Search for the cell housing the specified text and yield its [X, Y] center coordinate. 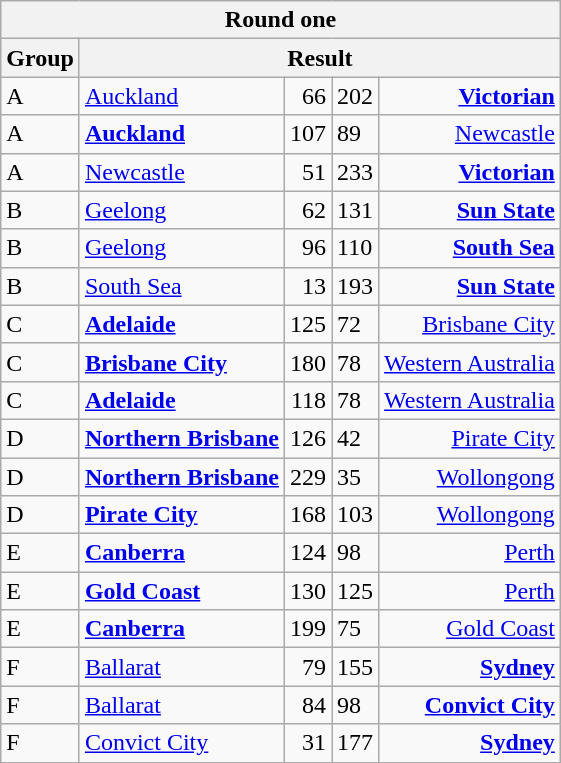
66 [308, 96]
42 [356, 438]
110 [356, 248]
155 [356, 667]
Group [40, 58]
96 [308, 248]
Round one [281, 20]
118 [308, 400]
13 [308, 286]
233 [356, 172]
35 [356, 477]
202 [356, 96]
75 [356, 629]
229 [308, 477]
79 [308, 667]
62 [308, 210]
130 [308, 591]
177 [356, 743]
31 [308, 743]
168 [308, 515]
Result [320, 58]
72 [356, 324]
126 [308, 438]
103 [356, 515]
107 [308, 134]
89 [356, 134]
131 [356, 210]
180 [308, 362]
124 [308, 553]
193 [356, 286]
199 [308, 629]
84 [308, 705]
51 [308, 172]
